Pinpoint the cell where the given text exists, returning its [x, y] midpoint coordinate. 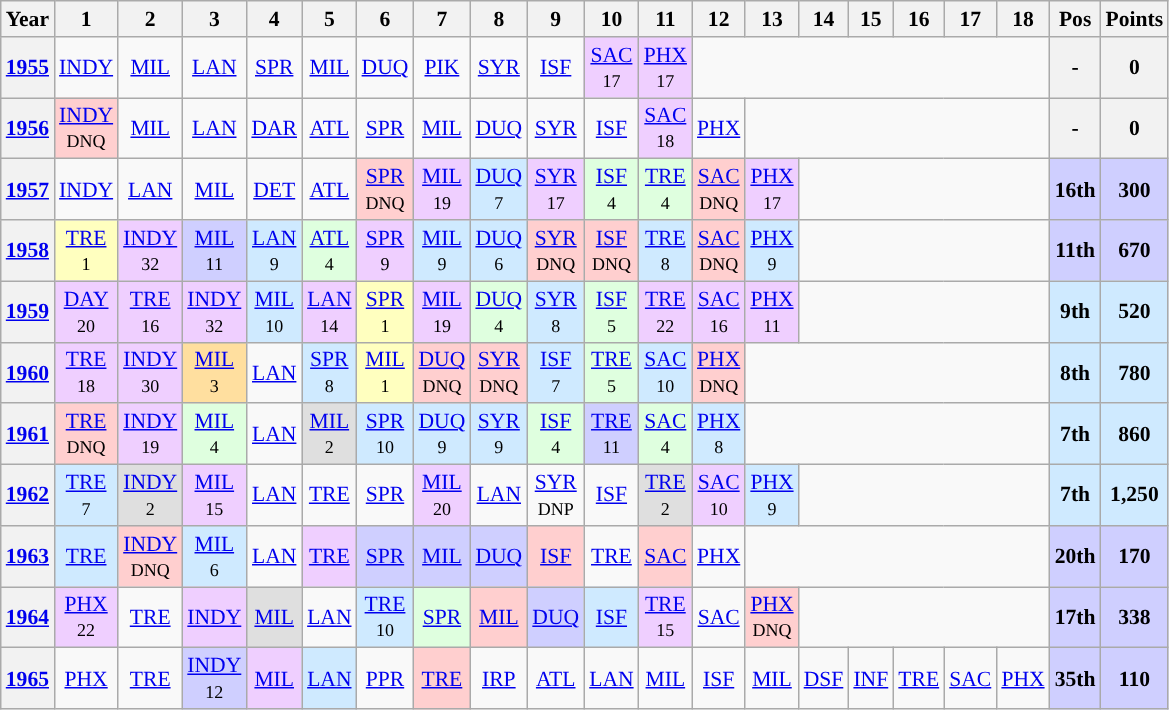
MIL9 [442, 250]
ISFDNQ [611, 250]
TRE8 [666, 250]
1964 [28, 618]
DUQ9 [442, 434]
PHX8 [718, 434]
14 [824, 19]
SPRDNQ [386, 190]
TREDNQ [86, 434]
TRE1 [86, 250]
TRE11 [611, 434]
12 [718, 19]
SPR8 [329, 372]
9 [556, 19]
16th [1076, 190]
1 [86, 19]
1963 [28, 556]
PPR [386, 678]
7 [442, 19]
1956 [28, 128]
SPR1 [386, 312]
DAY20 [86, 312]
MIL2 [329, 434]
35th [1076, 678]
15 [870, 19]
DET [274, 190]
TRE7 [86, 496]
11 [666, 19]
IRP [498, 678]
PHX22 [86, 618]
1965 [28, 678]
SYR17 [556, 190]
LAN9 [274, 250]
MIL1 [386, 372]
670 [1135, 250]
Year [28, 19]
SYR8 [556, 312]
SAC18 [666, 128]
110 [1135, 678]
DAR [274, 128]
PHX11 [772, 312]
338 [1135, 618]
1961 [28, 434]
SAC16 [718, 312]
1957 [28, 190]
9th [1076, 312]
DUQ6 [498, 250]
ATL4 [329, 250]
INDY19 [150, 434]
INF [870, 678]
INDY12 [214, 678]
1955 [28, 68]
1960 [28, 372]
3 [214, 19]
1962 [28, 496]
5 [329, 19]
TRE15 [666, 618]
LAN14 [329, 312]
17th [1076, 618]
MIL15 [214, 496]
SAC4 [666, 434]
20th [1076, 556]
Pos [1076, 19]
17 [970, 19]
TRE10 [386, 618]
4 [274, 19]
1959 [28, 312]
DUQDNQ [442, 372]
ISF5 [611, 312]
MIL3 [214, 372]
11th [1076, 250]
300 [1135, 190]
TRE22 [666, 312]
MIL11 [214, 250]
860 [1135, 434]
TRE5 [611, 372]
TRE16 [150, 312]
SPR9 [386, 250]
MIL20 [442, 496]
10 [611, 19]
SPR10 [386, 434]
MIL6 [214, 556]
SAC17 [611, 68]
DUQ7 [498, 190]
TRE18 [86, 372]
SYR9 [498, 434]
INDY2 [150, 496]
DUQ4 [498, 312]
TRE4 [666, 190]
SYRDNP [556, 496]
520 [1135, 312]
13 [772, 19]
DSF [824, 678]
8 [498, 19]
1958 [28, 250]
1,250 [1135, 496]
18 [1022, 19]
MIL4 [214, 434]
MIL10 [274, 312]
INDY30 [150, 372]
Points [1135, 19]
2 [150, 19]
16 [918, 19]
ISF7 [556, 372]
780 [1135, 372]
6 [386, 19]
TRE2 [666, 496]
PIK [442, 68]
8th [1076, 372]
170 [1135, 556]
